Return [X, Y] of the center of cell containing provided text 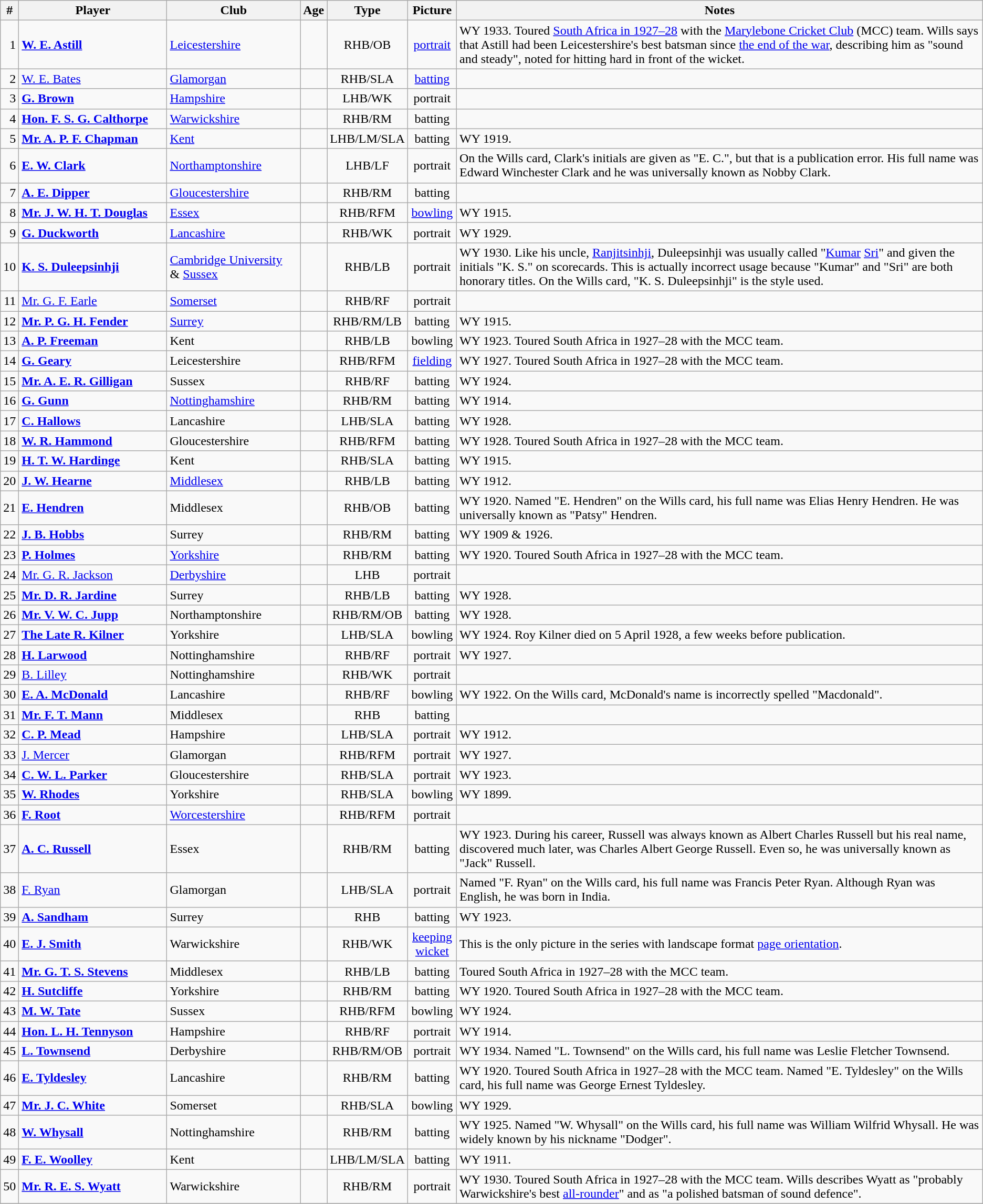
16 [9, 401]
A. P. Freeman [93, 341]
21 [9, 508]
WY 1899. [719, 795]
WY 1924. Roy Kilner died on 5 April 1928, a few weeks before publication. [719, 635]
P. Holmes [93, 555]
WY 1927. Toured South Africa in 1927–28 with the MCC team. [719, 361]
49 [9, 1159]
48 [9, 1133]
Mr. P. G. H. Fender [93, 321]
B. Lilley [93, 675]
WY 1928. Toured South Africa in 1927–28 with the MCC team. [719, 441]
10 [9, 267]
E. Tyldesley [93, 1078]
This is the only picture in the series with landscape format page orientation. [719, 944]
W. E. Astill [93, 45]
Club [234, 10]
Mr. G. T. S. Stevens [93, 971]
2 [9, 79]
E. A. McDonald [93, 695]
C. P. Mead [93, 735]
WY 1911. [719, 1159]
RHB/RM/LB [368, 321]
H. Larwood [93, 654]
WY 1922. On the Wills card, McDonald's name is incorrectly spelled "Macdonald". [719, 695]
44 [9, 1031]
Mr. D. R. Jardine [93, 595]
11 [9, 301]
LHB/WK [368, 99]
G. Duckworth [93, 233]
J. Mercer [93, 755]
Hon. L. H. Tennyson [93, 1031]
Mr. R. E. S. Wyatt [93, 1186]
W. Rhodes [93, 795]
H. Sutcliffe [93, 991]
Mr. G. R. Jackson [93, 575]
Hon. F. S. G. Calthorpe [93, 119]
W. R. Hammond [93, 441]
41 [9, 971]
Mr. V. W. C. Jupp [93, 615]
Mr. A. P. F. Chapman [93, 139]
G. Brown [93, 99]
Mr. A. E. R. Gilligan [93, 381]
WY 1919. [719, 139]
Cambridge University& Sussex [234, 267]
6 [9, 166]
W. Whysall [93, 1133]
38 [9, 890]
35 [9, 795]
W. E. Bates [93, 79]
13 [9, 341]
M. W. Tate [93, 1011]
Mr. G. F. Earle [93, 301]
WY 1909 & 1926. [719, 535]
Player [93, 10]
34 [9, 775]
Type [368, 10]
A. E. Dipper [93, 193]
24 [9, 575]
4 [9, 119]
23 [9, 555]
Mr. J. C. White [93, 1105]
# [9, 10]
8 [9, 213]
27 [9, 635]
E. W. Clark [93, 166]
7 [9, 193]
19 [9, 461]
J. B. Hobbs [93, 535]
26 [9, 615]
32 [9, 735]
G. Gunn [93, 401]
12 [9, 321]
fielding [432, 361]
9 [9, 233]
F. Root [93, 815]
F. E. Woolley [93, 1159]
Mr. J. W. H. T. Douglas [93, 213]
A. Sandham [93, 917]
Age [314, 10]
E. J. Smith [93, 944]
Mr. F. T. Mann [93, 715]
J. W. Hearne [93, 481]
E. Hendren [93, 508]
LHB/LF [368, 166]
18 [9, 441]
G. Geary [93, 361]
39 [9, 917]
C. Hallows [93, 421]
20 [9, 481]
36 [9, 815]
50 [9, 1186]
30 [9, 695]
28 [9, 654]
WY 1934. Named "L. Townsend" on the Wills card, his full name was Leslie Fletcher Townsend. [719, 1051]
45 [9, 1051]
K. S. Duleepsinhji [93, 267]
Picture [432, 10]
29 [9, 675]
43 [9, 1011]
WY 1920. Toured South Africa in 1927–28 with the MCC team. Named "E. Tyldesley" on the Wills card, his full name was George Ernest Tyldesley. [719, 1078]
Notes [719, 10]
46 [9, 1078]
Named "F. Ryan" on the Wills card, his full name was Francis Peter Ryan. Although Ryan was English, he was born in India. [719, 890]
keepingwicket [432, 944]
C. W. L. Parker [93, 775]
31 [9, 715]
15 [9, 381]
17 [9, 421]
22 [9, 535]
WY 1923. Toured South Africa in 1927–28 with the MCC team. [719, 341]
14 [9, 361]
5 [9, 139]
L. Townsend [93, 1051]
The Late R. Kilner [93, 635]
25 [9, 595]
1 [9, 45]
A. C. Russell [93, 849]
47 [9, 1105]
37 [9, 849]
F. Ryan [93, 890]
40 [9, 944]
42 [9, 991]
LHB [368, 575]
Toured South Africa in 1927–28 with the MCC team. [719, 971]
WY 1925. Named "W. Whysall" on the Wills card, his full name was William Wilfrid Whysall. He was widely known by his nickname "Dodger". [719, 1133]
H. T. W. Hardinge [93, 461]
33 [9, 755]
3 [9, 99]
Worcestershire [234, 815]
WY 1920. Named "E. Hendren" on the Wills card, his full name was Elias Henry Hendren. He was universally known as "Patsy" Hendren. [719, 508]
